Capture the cell that displays the provided text and extract its (x, y) central coordinate. 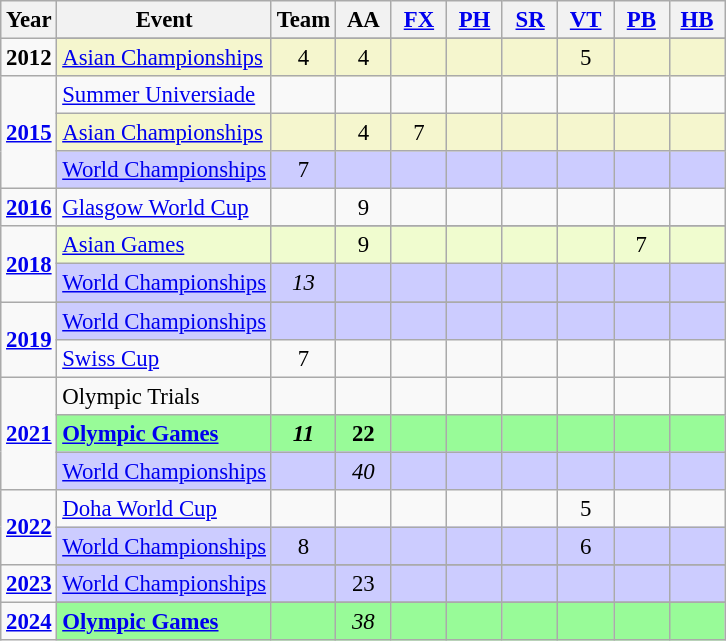
PB (642, 20)
VT (586, 20)
2018 (29, 264)
2024 (29, 621)
22 (364, 433)
13 (303, 283)
Team (303, 20)
HB (697, 20)
2012 (29, 58)
Year (29, 20)
Swiss Cup (164, 358)
Event (164, 20)
Glasgow World Cup (164, 208)
6 (586, 546)
FX (419, 20)
2022 (29, 528)
8 (303, 546)
23 (364, 584)
SR (530, 20)
2019 (29, 340)
38 (364, 621)
2016 (29, 208)
2021 (29, 434)
2023 (29, 584)
2015 (29, 132)
AA (364, 20)
Summer Universiade (164, 95)
Olympic Trials (164, 396)
Doha World Cup (164, 509)
40 (364, 471)
PH (475, 20)
11 (303, 433)
Asian Games (164, 245)
